Pinpoint the cell where the given text exists, returning its (x, y) midpoint coordinate. 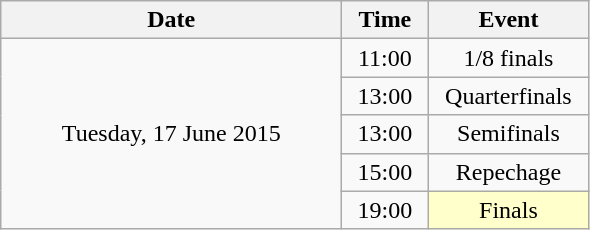
Finals (508, 210)
1/8 finals (508, 58)
Event (508, 20)
Semifinals (508, 134)
15:00 (385, 172)
Quarterfinals (508, 96)
19:00 (385, 210)
11:00 (385, 58)
Repechage (508, 172)
Date (172, 20)
Time (385, 20)
Tuesday, 17 June 2015 (172, 134)
